For the text-containing cell, return its midpoint in [x, y] coordinate format. 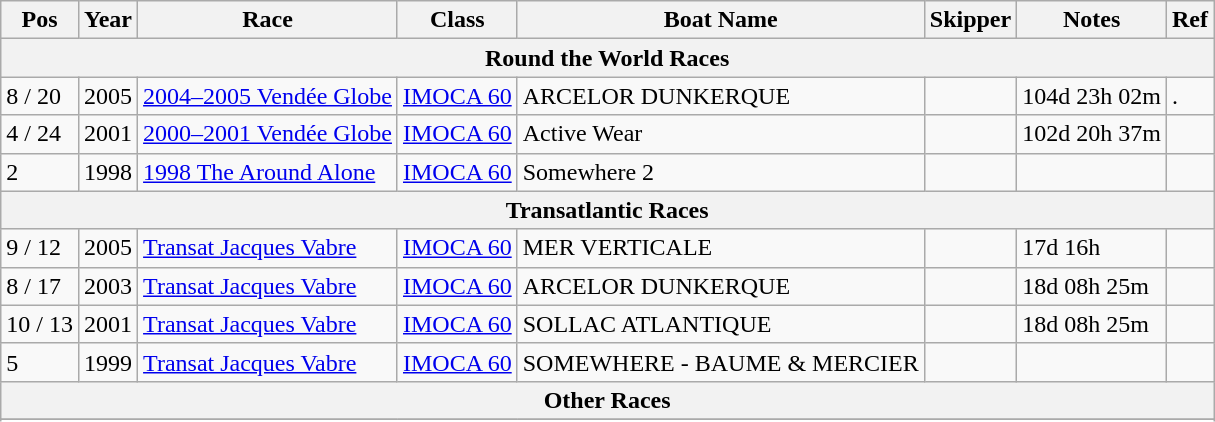
Somewhere 2 [720, 172]
. [1190, 96]
1998 [108, 172]
Other Races [608, 400]
4 / 24 [40, 134]
Transatlantic Races [608, 210]
104d 23h 02m [1092, 96]
2004–2005 Vendée Globe [268, 96]
2 [40, 172]
Year [108, 20]
17d 16h [1092, 248]
5 [40, 362]
SOMEWHERE - BAUME & MERCIER [720, 362]
9 / 12 [40, 248]
Race [268, 20]
SOLLAC ATLANTIQUE [720, 324]
8 / 20 [40, 96]
10 / 13 [40, 324]
2000–2001 Vendée Globe [268, 134]
1999 [108, 362]
Ref [1190, 20]
8 / 17 [40, 286]
2003 [108, 286]
Pos [40, 20]
Skipper [970, 20]
Boat Name [720, 20]
MER VERTICALE [720, 248]
Notes [1092, 20]
Active Wear [720, 134]
Class [457, 20]
1998 The Around Alone [268, 172]
102d 20h 37m [1092, 134]
Round the World Races [608, 58]
